Find where the given text appears and provide that cell's center as (X, Y) coordinate. 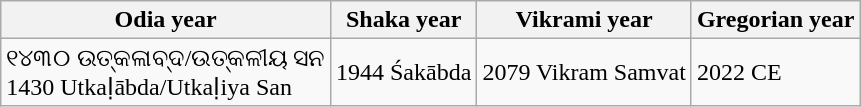
Gregorian year (776, 20)
୧୪୩୦ ଉତ୍କଳାବ୍ଦ/ଉତ୍କଳୀୟ ସନ1430 Utkaḷābda/Utkaḷiya San (166, 72)
2022 CE (776, 72)
Shaka year (403, 20)
2079 Vikram Samvat (584, 72)
Odia year (166, 20)
Vikrami year (584, 20)
1944 Śakābda (403, 72)
